Locate the cell with the specified text and output its [X, Y] center coordinate. 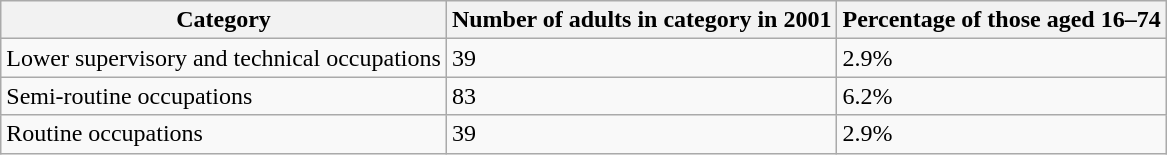
6.2% [1002, 96]
Lower supervisory and technical occupations [224, 58]
Number of adults in category in 2001 [642, 20]
Semi-routine occupations [224, 96]
Category [224, 20]
Percentage of those aged 16–74 [1002, 20]
Routine occupations [224, 134]
83 [642, 96]
